For the text-containing cell, return its midpoint in [X, Y] coordinate format. 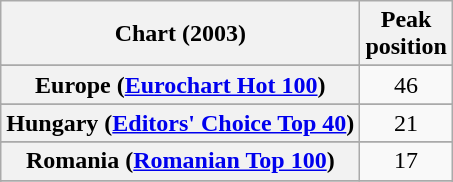
21 [406, 123]
Romania (Romanian Top 100) [180, 161]
46 [406, 85]
Chart (2003) [180, 34]
17 [406, 161]
Hungary (Editors' Choice Top 40) [180, 123]
Peakposition [406, 34]
Europe (Eurochart Hot 100) [180, 85]
